Determine the [x, y] coordinate at the center of the cell enclosing the given text.  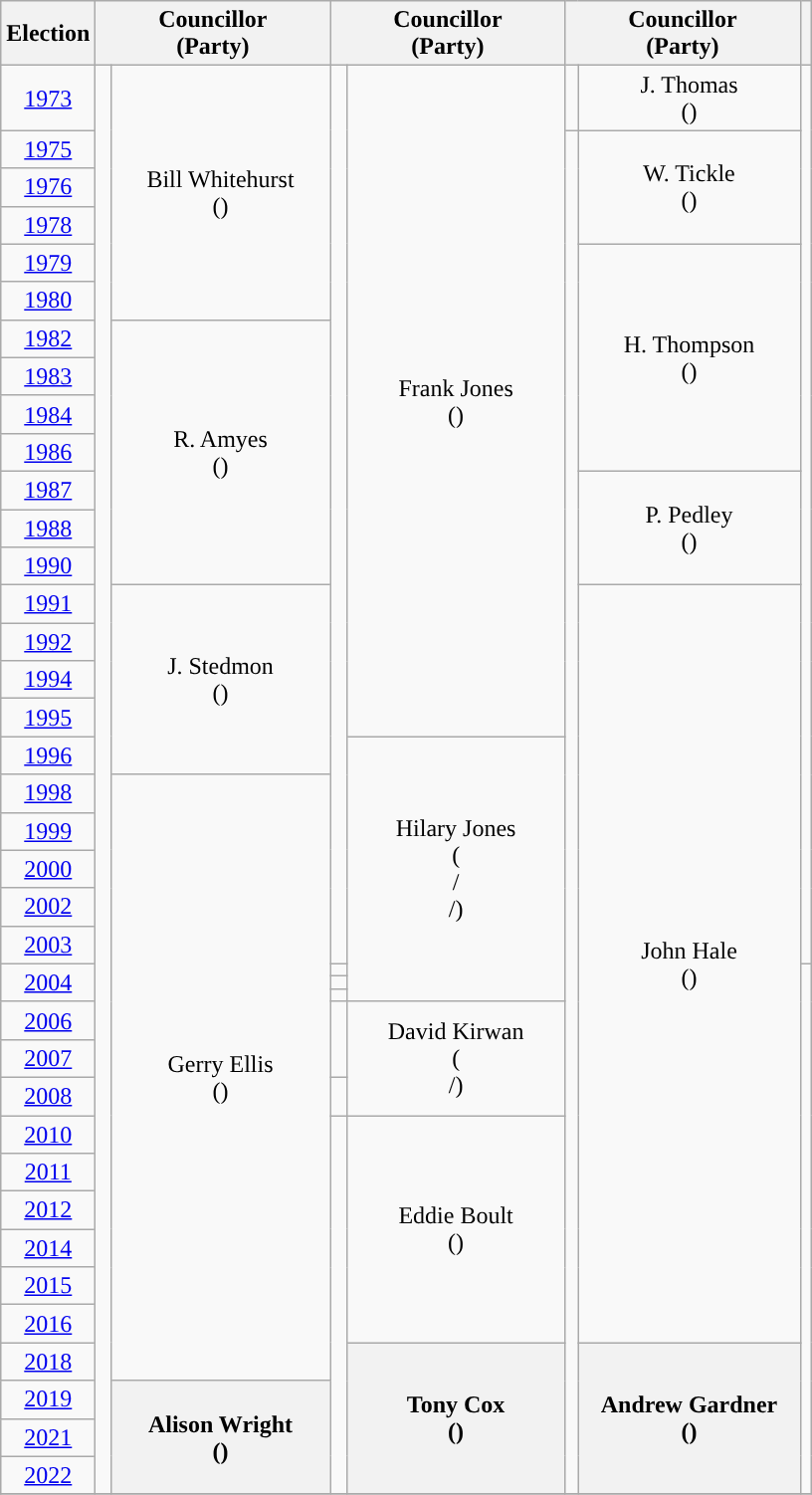
1986 [48, 452]
1982 [48, 338]
J. Stedmon() [221, 680]
1973 [48, 98]
1987 [48, 490]
1978 [48, 225]
2016 [48, 1324]
2018 [48, 1362]
J. Thomas() [689, 98]
1999 [48, 831]
2019 [48, 1399]
1976 [48, 187]
2003 [48, 945]
1995 [48, 718]
2021 [48, 1437]
1975 [48, 149]
2015 [48, 1286]
1983 [48, 376]
David Kirwan(/) [456, 1058]
2000 [48, 869]
1984 [48, 414]
John Hale() [689, 963]
1996 [48, 755]
Election [48, 34]
W. Tickle() [689, 187]
1992 [48, 642]
Gerry Ellis() [221, 1077]
1979 [48, 263]
1991 [48, 604]
2014 [48, 1248]
1988 [48, 529]
Hilary Jones(//) [456, 869]
Frank Jones() [456, 401]
2008 [48, 1096]
1980 [48, 301]
1990 [48, 566]
H. Thompson() [689, 357]
2022 [48, 1475]
2006 [48, 1020]
2012 [48, 1210]
1994 [48, 680]
Eddie Boult() [456, 1228]
Tony Cox() [456, 1418]
2002 [48, 907]
R. Amyes() [221, 452]
P. Pedley() [689, 528]
2004 [48, 982]
1998 [48, 793]
Bill Whitehurst() [221, 193]
2010 [48, 1134]
Andrew Gardner() [689, 1418]
2011 [48, 1173]
2007 [48, 1058]
Alison Wright() [221, 1437]
